Search for the cell housing the specified text and yield its [X, Y] center coordinate. 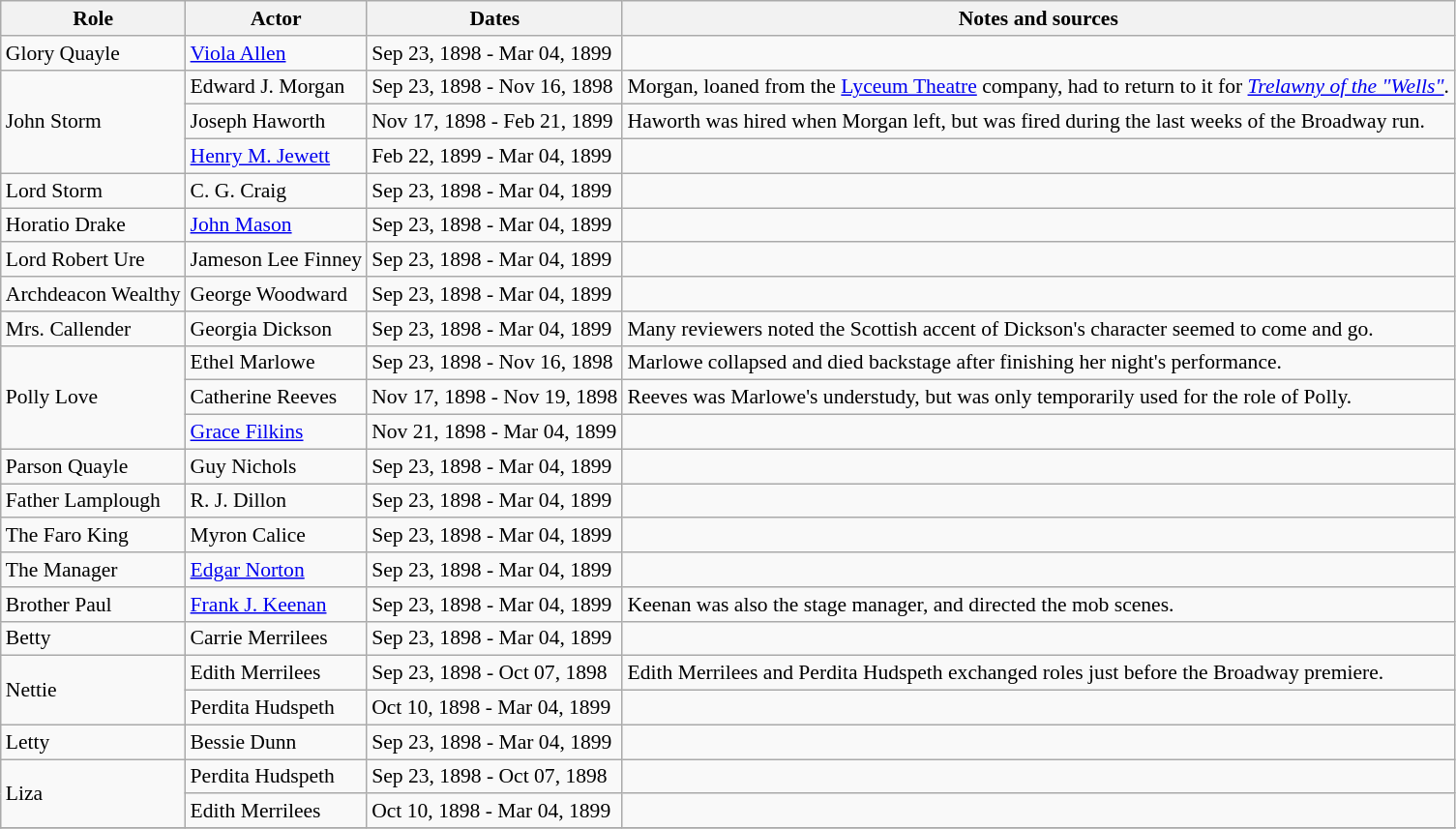
Lord Robert Ure [93, 260]
Feb 22, 1899 - Mar 04, 1899 [494, 157]
Betty [93, 638]
Haworth was hired when Morgan left, but was fired during the last weeks of the Broadway run. [1038, 122]
Nov 17, 1898 - Feb 21, 1899 [494, 122]
R. J. Dillon [277, 501]
Liza [93, 793]
Parson Quayle [93, 466]
Edith Merrilees and Perdita Hudspeth exchanged roles just before the Broadway premiere. [1038, 673]
C. G. Craig [277, 191]
Reeves was Marlowe's understudy, but was only temporarily used for the role of Polly. [1038, 398]
Glory Quayle [93, 53]
Letty [93, 742]
Mrs. Callender [93, 329]
Grace Filkins [277, 432]
Actor [277, 18]
Joseph Haworth [277, 122]
Jameson Lee Finney [277, 260]
Ethel Marlowe [277, 363]
Myron Calice [277, 536]
Keenan was also the stage manager, and directed the mob scenes. [1038, 605]
Carrie Merrilees [277, 638]
Father Lamplough [93, 501]
Edward J. Morgan [277, 87]
Marlowe collapsed and died backstage after finishing her night's performance. [1038, 363]
Morgan, loaned from the Lyceum Theatre company, had to return to it for Trelawny of the "Wells". [1038, 87]
Horatio Drake [93, 225]
Nettie [93, 691]
Notes and sources [1038, 18]
Polly Love [93, 397]
John Mason [277, 225]
George Woodward [277, 294]
Guy Nichols [277, 466]
Nov 17, 1898 - Nov 19, 1898 [494, 398]
Brother Paul [93, 605]
Many reviewers noted the Scottish accent of Dickson's character seemed to come and go. [1038, 329]
Role [93, 18]
Viola Allen [277, 53]
John Storm [93, 122]
Bessie Dunn [277, 742]
Lord Storm [93, 191]
The Faro King [93, 536]
Georgia Dickson [277, 329]
Frank J. Keenan [277, 605]
Catherine Reeves [277, 398]
Edgar Norton [277, 570]
Nov 21, 1898 - Mar 04, 1899 [494, 432]
The Manager [93, 570]
Dates [494, 18]
Henry M. Jewett [277, 157]
Archdeacon Wealthy [93, 294]
